Scan for the cell matching the given text and deliver its (x, y) coordinate at center. 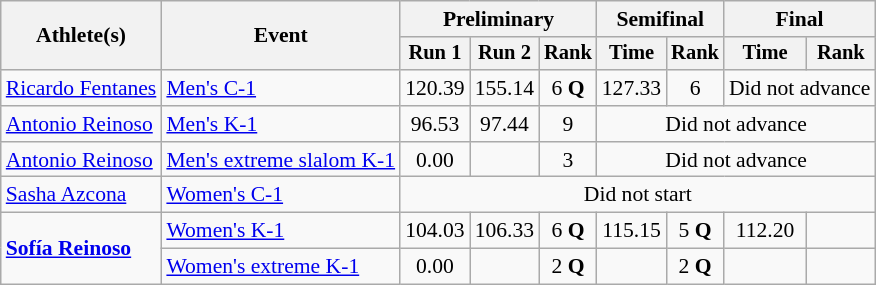
6 (695, 88)
Sasha Azcona (82, 195)
Men's extreme slalom K-1 (280, 160)
Did not start (638, 195)
104.03 (434, 231)
3 (568, 160)
106.33 (504, 231)
97.44 (504, 124)
Preliminary (498, 19)
155.14 (504, 88)
Final (800, 19)
112.20 (765, 231)
Men's K-1 (280, 124)
Women's C-1 (280, 195)
9 (568, 124)
115.15 (632, 231)
5 Q (695, 231)
96.53 (434, 124)
120.39 (434, 88)
Sofía Reinoso (82, 248)
Athlete(s) (82, 36)
Event (280, 36)
Run 2 (504, 54)
Women's K-1 (280, 231)
127.33 (632, 88)
Men's C-1 (280, 88)
Ricardo Fentanes (82, 88)
Women's extreme K-1 (280, 267)
Semifinal (660, 19)
Run 1 (434, 54)
